Return the [x, y] coordinate for the center point of the cell that contains the specified text.  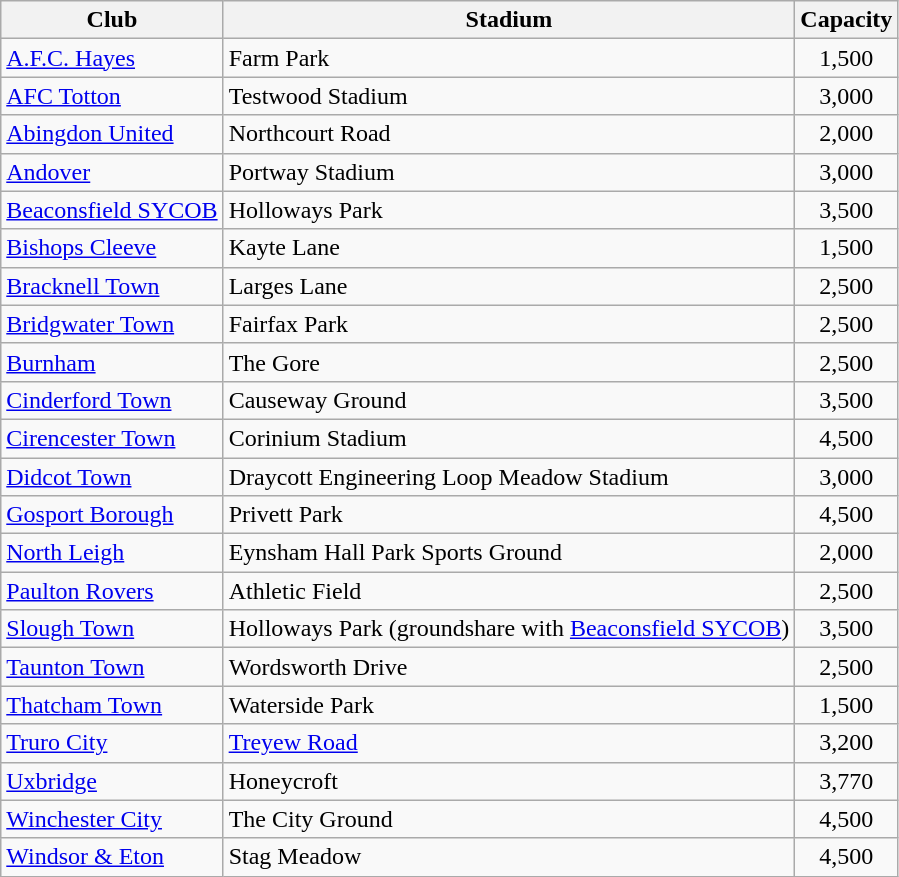
Taunton Town [112, 667]
Northcourt Road [509, 134]
Bridgwater Town [112, 324]
Club [112, 20]
Privett Park [509, 515]
Bishops Cleeve [112, 248]
Portway Stadium [509, 172]
Wordsworth Drive [509, 667]
Didcot Town [112, 477]
Waterside Park [509, 705]
Capacity [846, 20]
A.F.C. Hayes [112, 58]
Corinium Stadium [509, 438]
Athletic Field [509, 591]
Stadium [509, 20]
Abingdon United [112, 134]
Winchester City [112, 819]
Testwood Stadium [509, 96]
Farm Park [509, 58]
Stag Meadow [509, 857]
Andover [112, 172]
Paulton Rovers [112, 591]
Burnham [112, 362]
Holloways Park (groundshare with Beaconsfield SYCOB) [509, 629]
3,770 [846, 781]
Draycott Engineering Loop Meadow Stadium [509, 477]
Truro City [112, 743]
Treyew Road [509, 743]
Slough Town [112, 629]
Larges Lane [509, 286]
Cinderford Town [112, 400]
North Leigh [112, 553]
Windsor & Eton [112, 857]
Cirencester Town [112, 438]
Bracknell Town [112, 286]
Causeway Ground [509, 400]
Holloways Park [509, 210]
Kayte Lane [509, 248]
Honeycroft [509, 781]
The City Ground [509, 819]
The Gore [509, 362]
3,200 [846, 743]
Fairfax Park [509, 324]
Uxbridge [112, 781]
AFC Totton [112, 96]
Thatcham Town [112, 705]
Gosport Borough [112, 515]
Beaconsfield SYCOB [112, 210]
Eynsham Hall Park Sports Ground [509, 553]
